Extract the [X, Y] coordinate from the center of the cell holding the provided text.  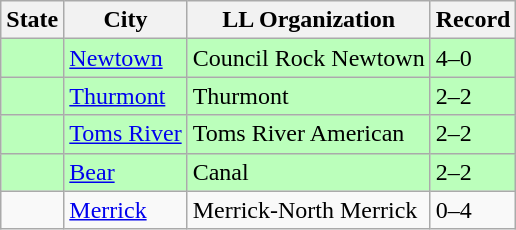
Toms River [126, 134]
Newtown [126, 58]
City [126, 20]
Council Rock Newtown [308, 58]
State [32, 20]
LL Organization [308, 20]
Toms River American [308, 134]
Merrick-North Merrick [308, 210]
0–4 [473, 210]
Bear [126, 172]
4–0 [473, 58]
Canal [308, 172]
Record [473, 20]
Merrick [126, 210]
